From the cell containing the given text, extract its center point as [X, Y] coordinate. 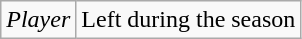
Player [38, 20]
Left during the season [188, 20]
